Return the (x, y) coordinate for the center point of the cell that contains the specified text.  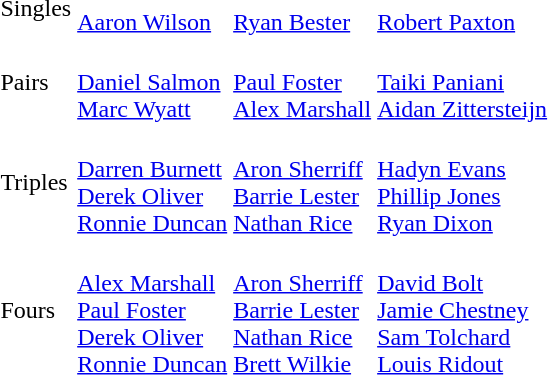
Aron SherriffBarrie LesterNathan Rice (302, 182)
Darren BurnettDerek OliverRonnie Duncan (152, 182)
Paul FosterAlex Marshall (302, 82)
Daniel SalmonMarc Wyatt (152, 82)
